Scan for the cell matching the given text and deliver its [x, y] coordinate at center. 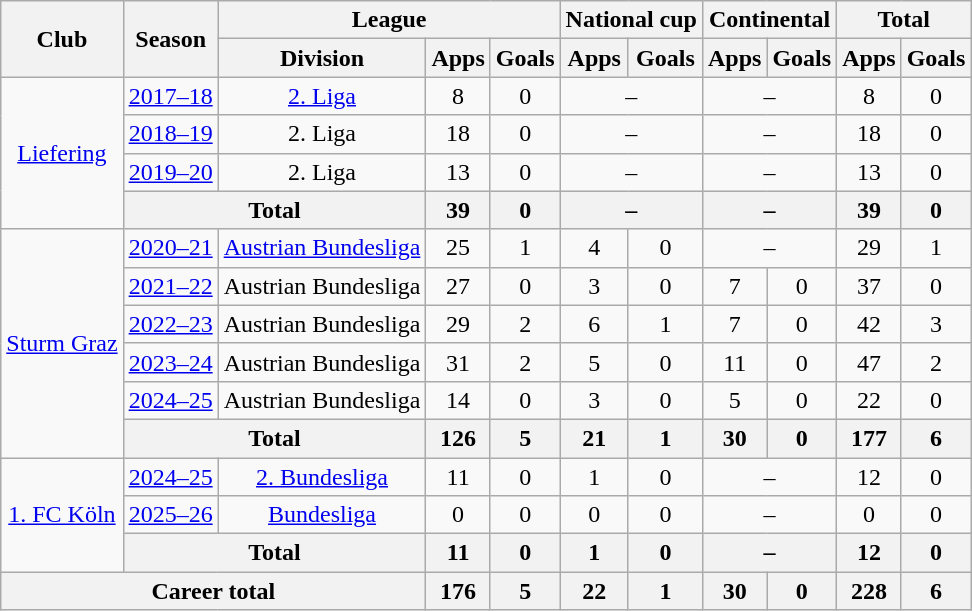
Career total [214, 591]
Division [322, 58]
47 [869, 362]
2. Bundesliga [322, 477]
2020–21 [170, 248]
42 [869, 324]
4 [594, 248]
2019–20 [170, 172]
2023–24 [170, 362]
2022–23 [170, 324]
National cup [631, 20]
Continental [769, 20]
14 [458, 400]
2018–19 [170, 134]
Bundesliga [322, 515]
Sturm Graz [62, 343]
228 [869, 591]
25 [458, 248]
27 [458, 286]
Club [62, 39]
1. FC Köln [62, 515]
2021–22 [170, 286]
2017–18 [170, 96]
2025–26 [170, 515]
37 [869, 286]
126 [458, 438]
21 [594, 438]
Liefering [62, 153]
Season [170, 39]
176 [458, 591]
League [389, 20]
31 [458, 362]
177 [869, 438]
